Determine the [X, Y] coordinate at the center of the cell enclosing the given text.  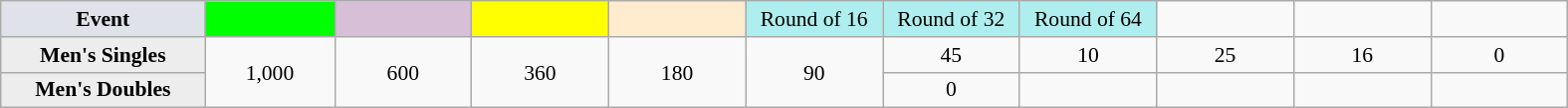
Men's Doubles [104, 90]
1,000 [270, 72]
Men's Singles [104, 55]
Round of 32 [951, 19]
Round of 16 [814, 19]
180 [677, 72]
360 [541, 72]
Round of 64 [1088, 19]
600 [403, 72]
25 [1226, 55]
90 [814, 72]
10 [1088, 55]
45 [951, 55]
Event [104, 19]
16 [1362, 55]
